Determine the [X, Y] coordinate at the center of the cell enclosing the given text.  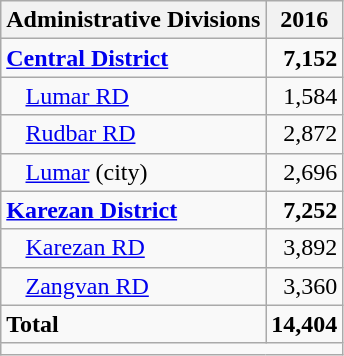
Administrative Divisions [134, 20]
Zangvan RD [134, 286]
2,696 [304, 172]
3,892 [304, 248]
Total [134, 324]
2,872 [304, 134]
7,152 [304, 58]
Rudbar RD [134, 134]
7,252 [304, 210]
Lumar (city) [134, 172]
Karezan RD [134, 248]
Lumar RD [134, 96]
3,360 [304, 286]
2016 [304, 20]
Karezan District [134, 210]
Central District [134, 58]
1,584 [304, 96]
14,404 [304, 324]
